Pinpoint the cell where the given text exists, returning its [X, Y] midpoint coordinate. 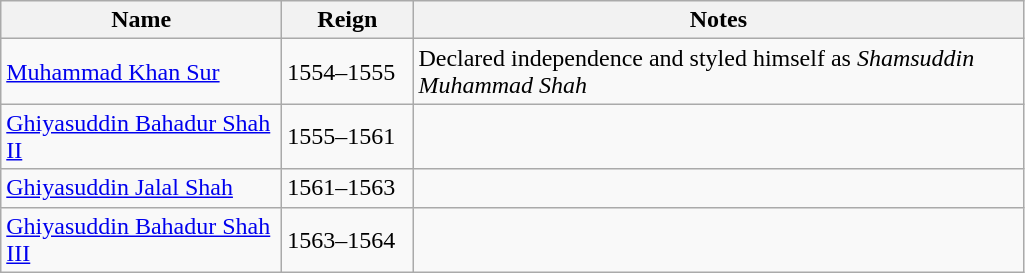
1554–1555 [348, 72]
Reign [348, 20]
Notes [718, 20]
Declared independence and styled himself as Shamsuddin Muhammad Shah [718, 72]
1563–1564 [348, 240]
Muhammad Khan Sur [142, 72]
1555–1561 [348, 136]
Ghiyasuddin Jalal Shah [142, 188]
Ghiyasuddin Bahadur Shah III [142, 240]
Ghiyasuddin Bahadur Shah II [142, 136]
Name [142, 20]
1561–1563 [348, 188]
